Provide the (X, Y) coordinate of the cell's center where the given text is located.  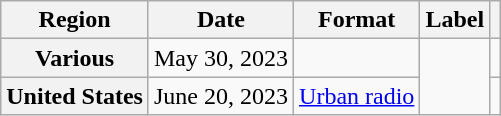
Various (75, 58)
Format (357, 20)
Region (75, 20)
June 20, 2023 (220, 96)
May 30, 2023 (220, 58)
United States (75, 96)
Urban radio (357, 96)
Date (220, 20)
Label (455, 20)
